From the cell containing the given text, extract its center point as (x, y) coordinate. 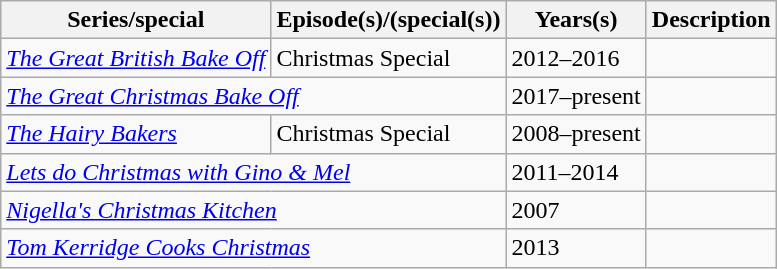
The Great Christmas Bake Off (254, 96)
2013 (576, 248)
The Great British Bake Off (136, 58)
Nigella's Christmas Kitchen (254, 210)
Lets do Christmas with Gino & Mel (254, 172)
2017–present (576, 96)
2012–2016 (576, 58)
Years(s) (576, 20)
2011–2014 (576, 172)
Description (711, 20)
2007 (576, 210)
Series/special (136, 20)
Tom Kerridge Cooks Christmas (254, 248)
Episode(s)/(special(s)) (388, 20)
The Hairy Bakers (136, 134)
2008–present (576, 134)
